Find where the given text appears and provide that cell's center as [x, y] coordinate. 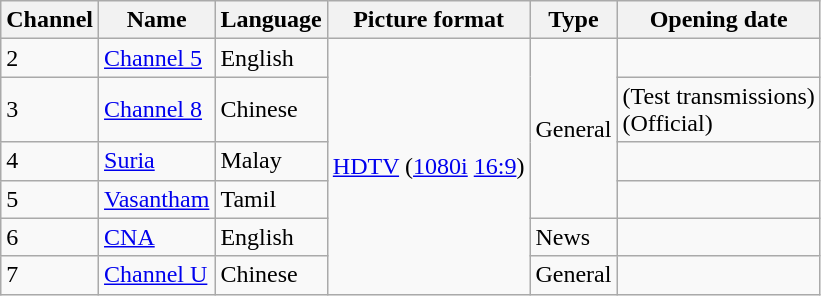
4 [50, 161]
2 [50, 58]
HDTV (1080i 16:9) [428, 166]
Channel 8 [157, 110]
6 [50, 237]
Language [271, 20]
Name [157, 20]
Channel U [157, 275]
Suria [157, 161]
3 [50, 110]
Channel 5 [157, 58]
7 [50, 275]
Tamil [271, 199]
Type [574, 20]
5 [50, 199]
(Test transmissions) (Official) [718, 110]
News [574, 237]
Vasantham [157, 199]
Malay [271, 161]
Picture format [428, 20]
CNA [157, 237]
Opening date [718, 20]
Channel [50, 20]
